Detect which cell encompasses the target text, then output its (X, Y) center coordinate. 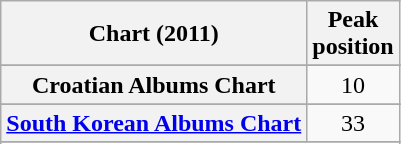
10 (353, 85)
South Korean Albums Chart (154, 123)
Peakposition (353, 34)
33 (353, 123)
Croatian Albums Chart (154, 85)
Chart (2011) (154, 34)
